Scan for the cell matching the given text and deliver its [x, y] coordinate at center. 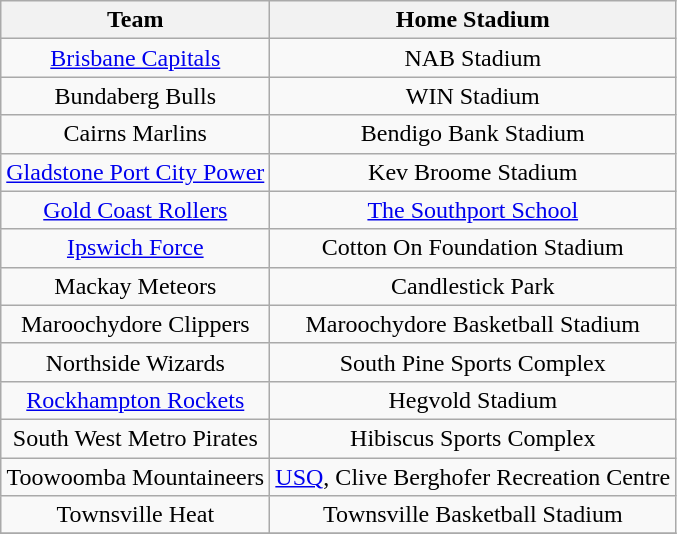
NAB Stadium [473, 58]
Hibiscus Sports Complex [473, 438]
Candlestick Park [473, 286]
Maroochydore Basketball Stadium [473, 324]
USQ, Clive Berghofer Recreation Centre [473, 477]
Bendigo Bank Stadium [473, 134]
Ipswich Force [136, 248]
Northside Wizards [136, 362]
Bundaberg Bulls [136, 96]
Kev Broome Stadium [473, 172]
Brisbane Capitals [136, 58]
Townsville Heat [136, 515]
South West Metro Pirates [136, 438]
Mackay Meteors [136, 286]
Cairns Marlins [136, 134]
WIN Stadium [473, 96]
Rockhampton Rockets [136, 400]
Gold Coast Rollers [136, 210]
Toowoomba Mountaineers [136, 477]
South Pine Sports Complex [473, 362]
Gladstone Port City Power [136, 172]
Hegvold Stadium [473, 400]
Cotton On Foundation Stadium [473, 248]
The Southport School [473, 210]
Team [136, 20]
Townsville Basketball Stadium [473, 515]
Maroochydore Clippers [136, 324]
Home Stadium [473, 20]
